Capture the cell that displays the provided text and extract its [x, y] central coordinate. 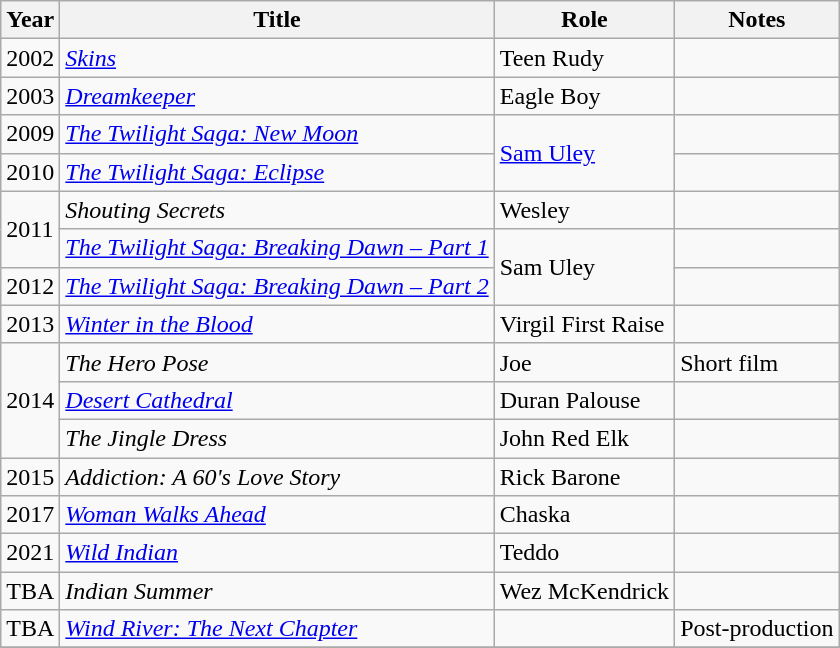
Post-production [757, 629]
Wild Indian [277, 553]
Year [30, 20]
Duran Palouse [584, 400]
Woman Walks Ahead [277, 515]
Rick Barone [584, 477]
Addiction: A 60's Love Story [277, 477]
Skins [277, 58]
The Twilight Saga: Breaking Dawn – Part 2 [277, 286]
Virgil First Raise [584, 324]
The Twilight Saga: Breaking Dawn – Part 1 [277, 248]
2014 [30, 400]
Short film [757, 362]
Winter in the Blood [277, 324]
Desert Cathedral [277, 400]
Role [584, 20]
Wesley [584, 210]
Wind River: The Next Chapter [277, 629]
Notes [757, 20]
Dreamkeeper [277, 96]
Shouting Secrets [277, 210]
2009 [30, 134]
Joe [584, 362]
Teddo [584, 553]
The Hero Pose [277, 362]
2011 [30, 229]
Title [277, 20]
2021 [30, 553]
2010 [30, 172]
2015 [30, 477]
2003 [30, 96]
Chaska [584, 515]
The Jingle Dress [277, 438]
2012 [30, 286]
Indian Summer [277, 591]
The Twilight Saga: New Moon [277, 134]
Wez McKendrick [584, 591]
Teen Rudy [584, 58]
2013 [30, 324]
The Twilight Saga: Eclipse [277, 172]
John Red Elk [584, 438]
Eagle Boy [584, 96]
2017 [30, 515]
2002 [30, 58]
